Search for the cell housing the specified text and yield its [X, Y] center coordinate. 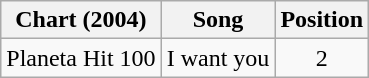
Position [322, 20]
Planeta Hit 100 [81, 58]
Song [218, 20]
I want you [218, 58]
2 [322, 58]
Chart (2004) [81, 20]
